Determine the [x, y] coordinate at the center of the cell enclosing the given text.  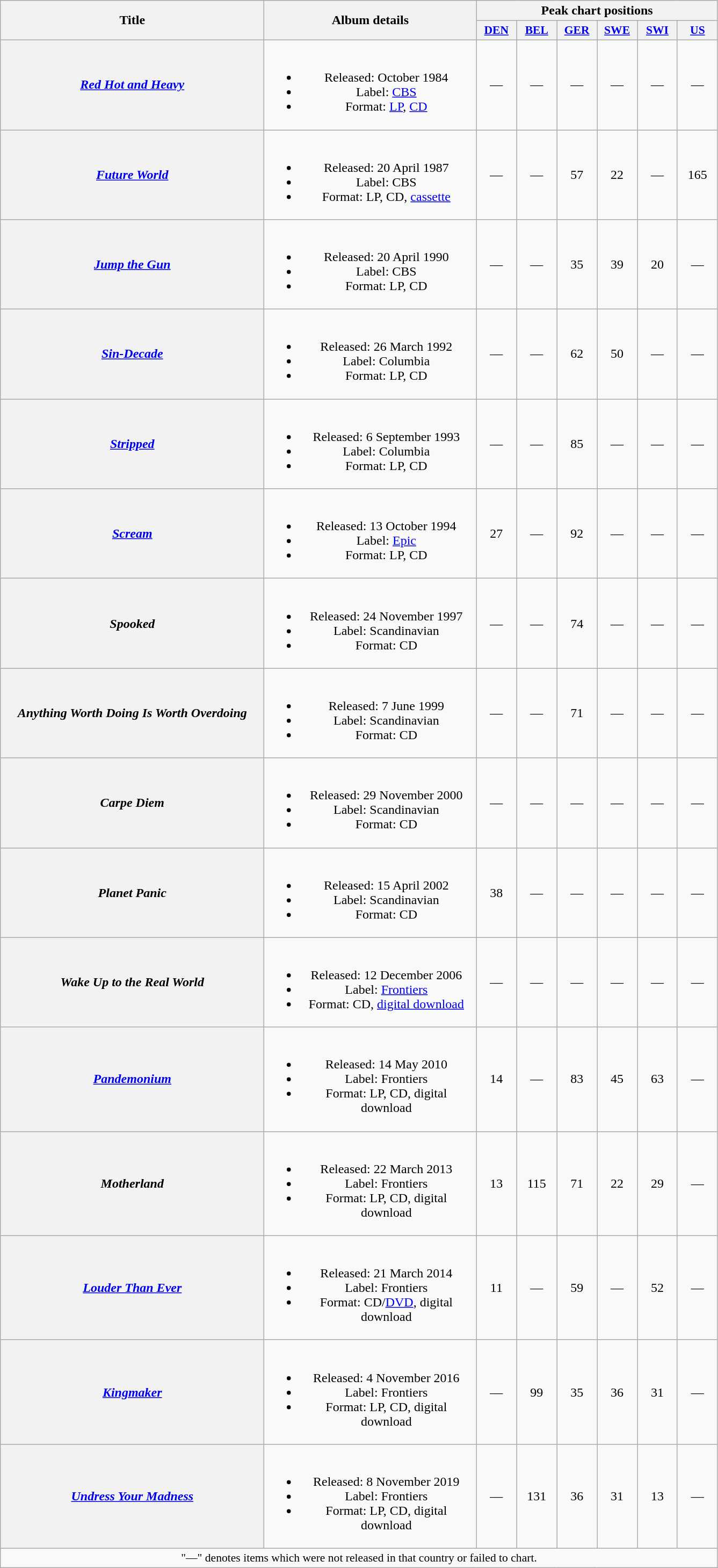
20 [657, 264]
SWI [657, 31]
Released: 26 March 1992Label: ColumbiaFormat: LP, CD [371, 355]
Planet Panic [132, 893]
SWE [618, 31]
Released: 22 March 2013Label: FrontiersFormat: LP, CD, digital download [371, 1183]
Released: 20 April 1987Label: CBSFormat: LP, CD, cassette [371, 175]
27 [496, 534]
83 [577, 1079]
Released: 15 April 2002Label: ScandinavianFormat: CD [371, 893]
38 [496, 893]
63 [657, 1079]
Carpe Diem [132, 803]
BEL [537, 31]
50 [618, 355]
Peak chart positions [597, 11]
Stripped [132, 444]
Louder Than Ever [132, 1288]
Released: October 1984Label: CBSFormat: LP, CD [371, 85]
29 [657, 1183]
GER [577, 31]
115 [537, 1183]
Sin-Decade [132, 355]
74 [577, 623]
Scream [132, 534]
39 [618, 264]
Released: 7 June 1999Label: ScandinavianFormat: CD [371, 713]
Released: 8 November 2019Label: FrontiersFormat: LP, CD, digital download [371, 1496]
85 [577, 444]
Album details [371, 20]
Released: 29 November 2000Label: ScandinavianFormat: CD [371, 803]
Title [132, 20]
92 [577, 534]
Released: 13 October 1994Label: EpicFormat: LP, CD [371, 534]
Released: 14 May 2010Label: FrontiersFormat: LP, CD, digital download [371, 1079]
Released: 20 April 1990Label: CBSFormat: LP, CD [371, 264]
14 [496, 1079]
Red Hot and Heavy [132, 85]
Motherland [132, 1183]
45 [618, 1079]
"—" denotes items which were not released in that country or failed to chart. [359, 1558]
165 [697, 175]
DEN [496, 31]
Released: 4 November 2016Label: FrontiersFormat: LP, CD, digital download [371, 1392]
52 [657, 1288]
62 [577, 355]
Released: 21 March 2014Label: FrontiersFormat: CD/DVD, digital download [371, 1288]
99 [537, 1392]
US [697, 31]
Anything Worth Doing Is Worth Overdoing [132, 713]
Undress Your Madness [132, 1496]
Kingmaker [132, 1392]
Jump the Gun [132, 264]
Released: 6 September 1993Label: ColumbiaFormat: LP, CD [371, 444]
57 [577, 175]
Wake Up to the Real World [132, 982]
Released: 24 November 1997Label: ScandinavianFormat: CD [371, 623]
Released: 12 December 2006Label: FrontiersFormat: CD, digital download [371, 982]
59 [577, 1288]
Future World [132, 175]
11 [496, 1288]
Pandemonium [132, 1079]
131 [537, 1496]
Spooked [132, 623]
